Return [x, y] of the center of cell containing provided text 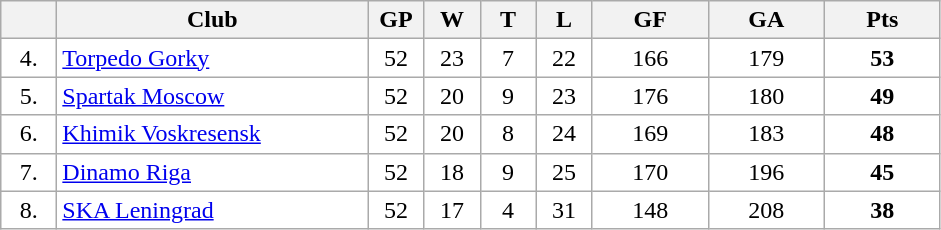
7 [508, 58]
SKA Leningrad [212, 210]
Club [212, 20]
W [452, 20]
179 [766, 58]
166 [650, 58]
49 [882, 96]
4 [508, 210]
GA [766, 20]
GF [650, 20]
6. [29, 134]
31 [564, 210]
183 [766, 134]
5. [29, 96]
4. [29, 58]
GP [396, 20]
Torpedo Gorky [212, 58]
170 [650, 172]
45 [882, 172]
Spartak Moscow [212, 96]
169 [650, 134]
L [564, 20]
18 [452, 172]
22 [564, 58]
48 [882, 134]
8 [508, 134]
208 [766, 210]
176 [650, 96]
24 [564, 134]
7. [29, 172]
T [508, 20]
8. [29, 210]
148 [650, 210]
Dinamo Riga [212, 172]
Khimik Voskresensk [212, 134]
196 [766, 172]
180 [766, 96]
53 [882, 58]
38 [882, 210]
17 [452, 210]
25 [564, 172]
Pts [882, 20]
